Return (x, y) of the center of cell containing provided text 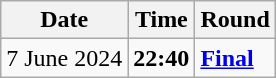
Time (162, 20)
Date (64, 20)
Final (235, 58)
22:40 (162, 58)
7 June 2024 (64, 58)
Round (235, 20)
